Locate the cell with the specified text and output its (X, Y) center coordinate. 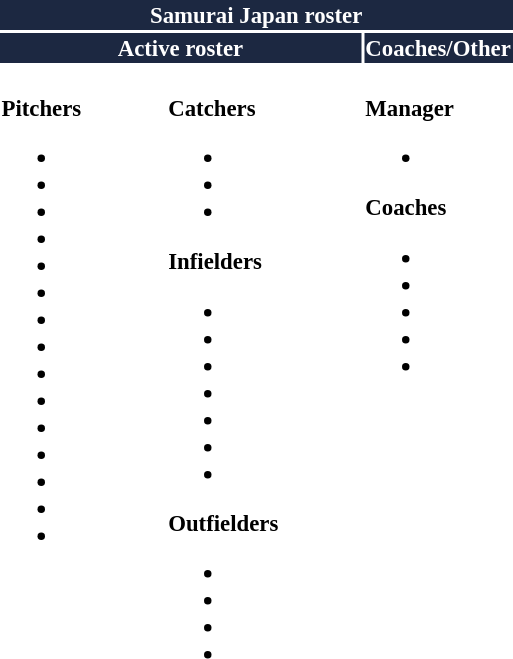
Samurai Japan roster (256, 15)
Coaches/Other (438, 48)
Active roster (180, 48)
